For the text-containing cell, return its midpoint in (X, Y) coordinate format. 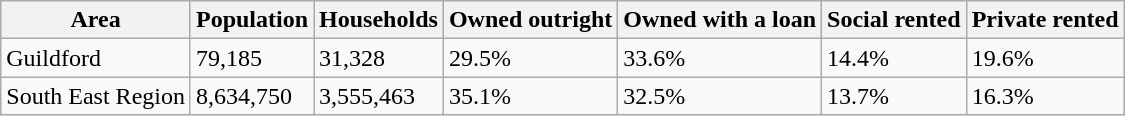
33.6% (720, 58)
Area (96, 20)
Social rented (894, 20)
Private rented (1045, 20)
32.5% (720, 96)
35.1% (530, 96)
Owned outright (530, 20)
Households (379, 20)
29.5% (530, 58)
Population (252, 20)
19.6% (1045, 58)
Guildford (96, 58)
3,555,463 (379, 96)
South East Region (96, 96)
13.7% (894, 96)
16.3% (1045, 96)
14.4% (894, 58)
31,328 (379, 58)
Owned with a loan (720, 20)
79,185 (252, 58)
8,634,750 (252, 96)
